Scan for the cell matching the given text and deliver its [X, Y] coordinate at center. 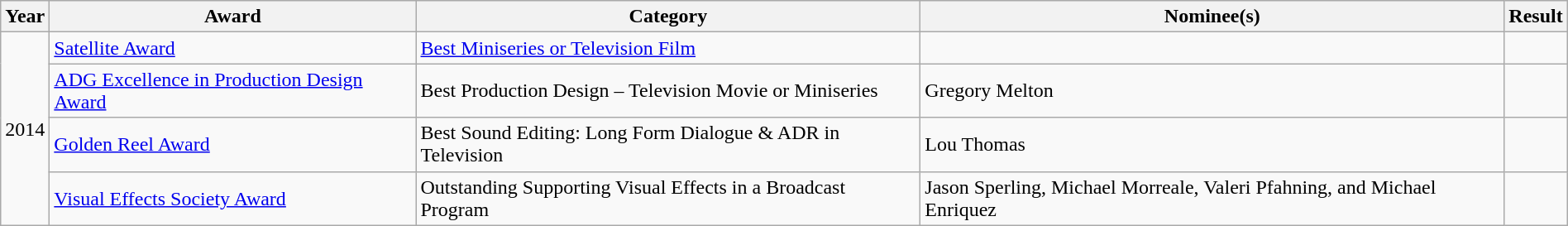
Award [233, 17]
Jason Sperling, Michael Morreale, Valeri Pfahning, and Michael Enriquez [1212, 199]
Outstanding Supporting Visual Effects in a Broadcast Program [668, 199]
Satellite Award [233, 48]
Visual Effects Society Award [233, 199]
Best Miniseries or Television Film [668, 48]
Best Sound Editing: Long Form Dialogue & ADR in Television [668, 144]
Category [668, 17]
ADG Excellence in Production Design Award [233, 91]
Best Production Design – Television Movie or Miniseries [668, 91]
Golden Reel Award [233, 144]
Year [25, 17]
Result [1536, 17]
Nominee(s) [1212, 17]
Gregory Melton [1212, 91]
Lou Thomas [1212, 144]
2014 [25, 129]
